Locate the cell with the specified text and output its (x, y) center coordinate. 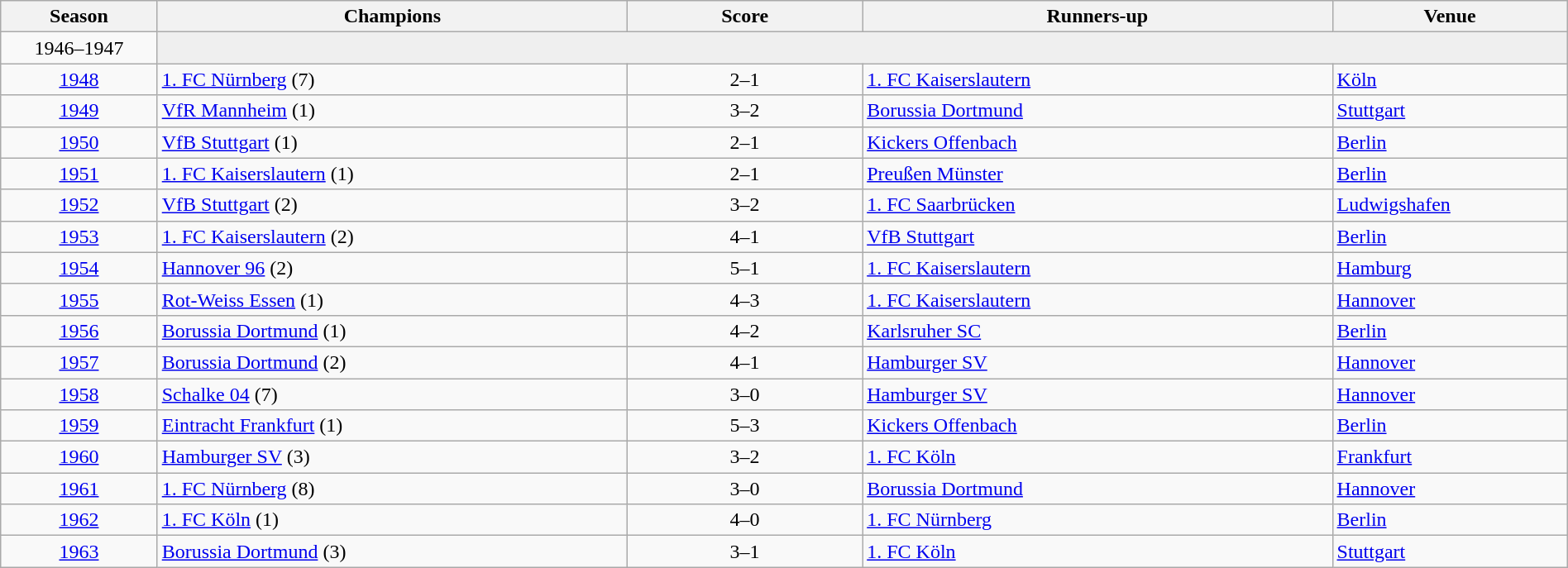
1957 (79, 362)
Hannover 96 (2) (392, 268)
1. FC Köln (1) (392, 520)
Season (79, 17)
Venue (1450, 17)
Borussia Dortmund (1) (392, 331)
5–1 (745, 268)
1. FC Kaiserslautern (1) (392, 174)
Köln (1450, 79)
1962 (79, 520)
Preußen Münster (1097, 174)
Rot-Weiss Essen (1) (392, 299)
1963 (79, 551)
VfB Stuttgart (2) (392, 205)
1946–1947 (79, 48)
1960 (79, 457)
1950 (79, 142)
4–3 (745, 299)
Karlsruher SC (1097, 331)
1949 (79, 111)
Runners-up (1097, 17)
1948 (79, 79)
1953 (79, 236)
1. FC Kaiserslautern (2) (392, 236)
1951 (79, 174)
1959 (79, 426)
Score (745, 17)
1. FC Nürnberg (8) (392, 489)
1. FC Nürnberg (7) (392, 79)
Ludwigshafen (1450, 205)
VfB Stuttgart (1) (392, 142)
VfR Mannheim (1) (392, 111)
Schalke 04 (7) (392, 394)
1952 (79, 205)
VfB Stuttgart (1097, 236)
Hamburger SV (3) (392, 457)
Hamburg (1450, 268)
1. FC Nürnberg (1097, 520)
4–0 (745, 520)
Borussia Dortmund (3) (392, 551)
1961 (79, 489)
Frankfurt (1450, 457)
4–2 (745, 331)
1956 (79, 331)
1. FC Saarbrücken (1097, 205)
Champions (392, 17)
3–1 (745, 551)
Borussia Dortmund (2) (392, 362)
5–3 (745, 426)
Eintracht Frankfurt (1) (392, 426)
1958 (79, 394)
1954 (79, 268)
1955 (79, 299)
